Extract the (x, y) coordinate from the center of the cell holding the provided text.  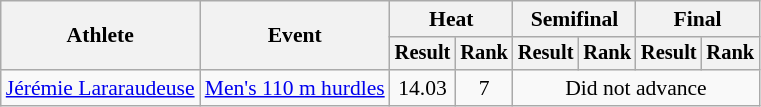
Semifinal (574, 19)
Jérémie Lararaudeuse (100, 88)
Final (698, 19)
Did not advance (636, 88)
Event (295, 36)
14.03 (423, 88)
Men's 110 m hurdles (295, 88)
7 (484, 88)
Athlete (100, 36)
Heat (452, 19)
